Scan for the cell matching the given text and deliver its (x, y) coordinate at center. 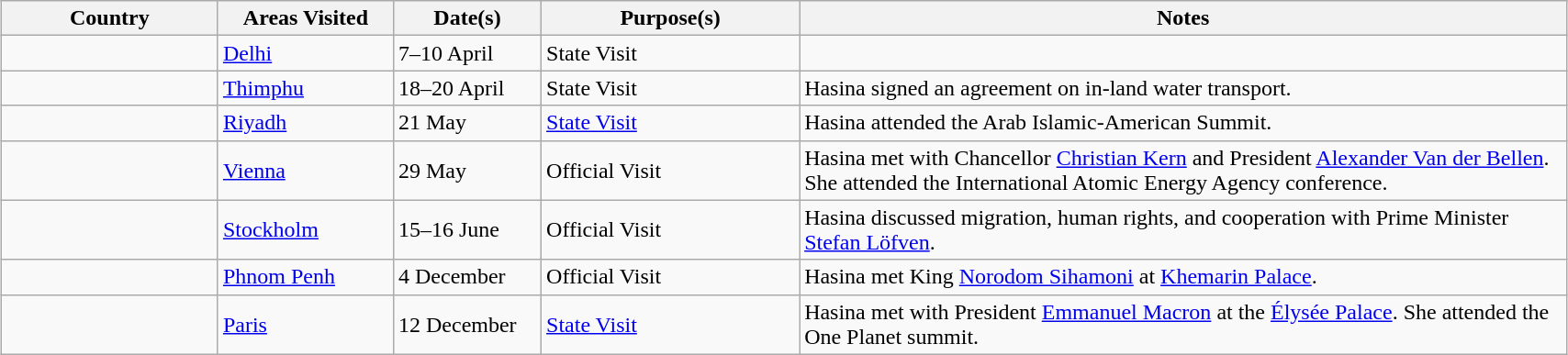
Hasina signed an agreement on in-land water transport. (1183, 88)
Notes (1183, 18)
Hasina attended the Arab Islamic-American Summit. (1183, 123)
Thimphu (305, 88)
Delhi (305, 53)
12 December (466, 325)
Hasina met with President Emmanuel Macron at the Élysée Palace. She attended the One Planet summit. (1183, 325)
Date(s) (466, 18)
Areas Visited (305, 18)
Country (109, 18)
Paris (305, 325)
Purpose(s) (670, 18)
7–10 April (466, 53)
Phnom Penh (305, 277)
21 May (466, 123)
18–20 April (466, 88)
4 December (466, 277)
Riyadh (305, 123)
Vienna (305, 171)
Hasina met King Norodom Sihamoni at Khemarin Palace. (1183, 277)
Hasina discussed migration, human rights, and cooperation with Prime Minister Stefan Löfven. (1183, 229)
15–16 June (466, 229)
29 May (466, 171)
Hasina met with Chancellor Christian Kern and President Alexander Van der Bellen. She attended the International Atomic Energy Agency conference. (1183, 171)
Stockholm (305, 229)
